Determine the (X, Y) coordinate at the center of the cell enclosing the given text.  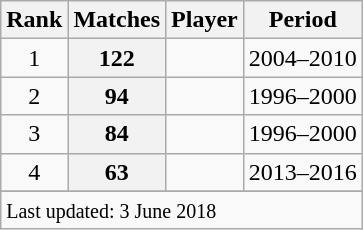
1 (34, 58)
122 (117, 58)
2 (34, 96)
Last updated: 3 June 2018 (182, 210)
2004–2010 (302, 58)
63 (117, 172)
94 (117, 96)
Matches (117, 20)
Period (302, 20)
84 (117, 134)
Player (205, 20)
Rank (34, 20)
4 (34, 172)
2013–2016 (302, 172)
3 (34, 134)
